Return [X, Y] of the center of cell containing provided text 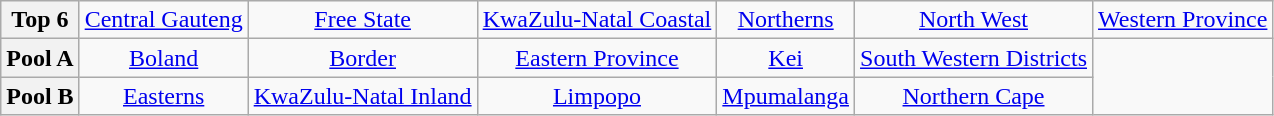
Top 6 [40, 20]
Border [362, 58]
Eastern Province [597, 58]
Northerns [786, 20]
Limpopo [597, 96]
North West [974, 20]
Central Gauteng [164, 20]
Pool A [40, 58]
Easterns [164, 96]
Free State [362, 20]
Mpumalanga [786, 96]
South Western Districts [974, 58]
KwaZulu-Natal Inland [362, 96]
Boland [164, 58]
Pool B [40, 96]
Kei [786, 58]
KwaZulu-Natal Coastal [597, 20]
Northern Cape [974, 96]
Western Province [1183, 20]
